Find where the given text appears and provide that cell's center as [X, Y] coordinate. 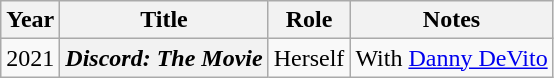
Year [30, 20]
Title [164, 20]
With Danny DeVito [452, 58]
Herself [309, 58]
Notes [452, 20]
2021 [30, 58]
Discord: The Movie [164, 58]
Role [309, 20]
